Locate the cell with the specified text and output its (X, Y) center coordinate. 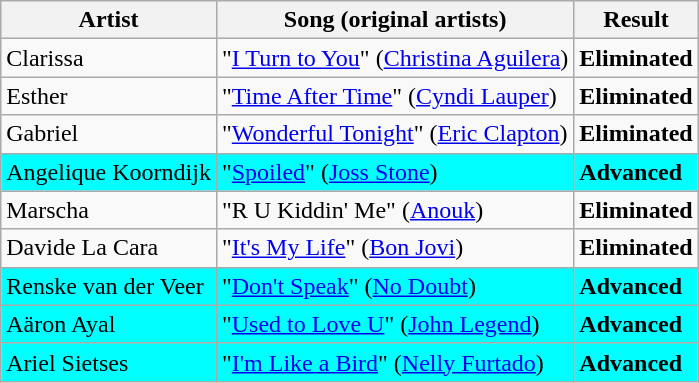
"Don't Speak" (No Doubt) (394, 286)
Ariel Sietses (109, 362)
"I'm Like a Bird" (Nelly Furtado) (394, 362)
Davide La Cara (109, 248)
"I Turn to You" (Christina Aguilera) (394, 58)
"R U Kiddin' Me" (Anouk) (394, 210)
"Spoiled" (Joss Stone) (394, 172)
"Wonderful Tonight" (Eric Clapton) (394, 134)
"Used to Love U" (John Legend) (394, 324)
"Time After Time" (Cyndi Lauper) (394, 96)
Result (636, 20)
Artist (109, 20)
Aäron Ayal (109, 324)
Esther (109, 96)
Clarissa (109, 58)
Marscha (109, 210)
Renske van der Veer (109, 286)
"It's My Life" (Bon Jovi) (394, 248)
Song (original artists) (394, 20)
Angelique Koorndijk (109, 172)
Gabriel (109, 134)
